Return the [x, y] coordinate for the center point of the cell that contains the specified text.  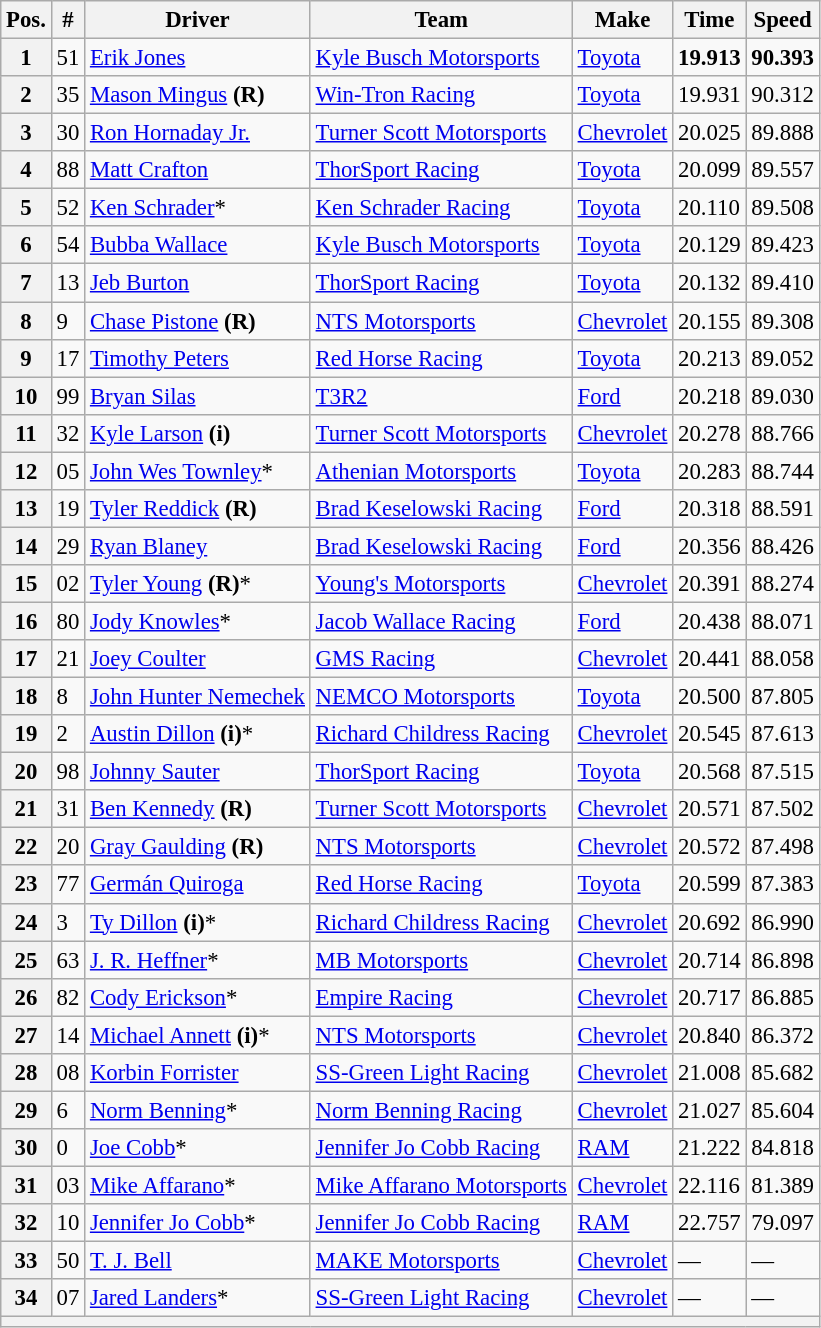
89.052 [782, 358]
Johnny Sauter [198, 772]
Ty Dillon (i)* [198, 922]
Timothy Peters [198, 358]
85.682 [782, 1073]
19.931 [710, 95]
Joey Coulter [198, 659]
08 [68, 1073]
Chase Pistone (R) [198, 321]
John Wes Townley* [198, 471]
Jeb Burton [198, 283]
Empire Racing [441, 997]
Erik Jones [198, 58]
Cody Erickson* [198, 997]
Bubba Wallace [198, 245]
Ben Kennedy (R) [198, 809]
98 [68, 772]
7 [26, 283]
Austin Dillon (i)* [198, 734]
90.312 [782, 95]
4 [26, 170]
12 [26, 471]
20.572 [710, 847]
21.008 [710, 1073]
19.913 [710, 58]
23 [26, 885]
63 [68, 960]
1 [26, 58]
Speed [782, 20]
20.599 [710, 885]
Gray Gaulding (R) [198, 847]
11 [26, 433]
35 [68, 95]
20.500 [710, 697]
28 [26, 1073]
20.110 [710, 208]
Win-Tron Racing [441, 95]
Time [710, 20]
Driver [198, 20]
07 [68, 1298]
86.885 [782, 997]
20.692 [710, 922]
18 [26, 697]
John Hunter Nemechek [198, 697]
Team [441, 20]
05 [68, 471]
16 [26, 621]
20.391 [710, 584]
20.438 [710, 621]
20.278 [710, 433]
Ryan Blaney [198, 546]
Mike Affarano Motorsports [441, 1185]
Jody Knowles* [198, 621]
MAKE Motorsports [441, 1261]
84.818 [782, 1148]
27 [26, 1035]
Ron Hornaday Jr. [198, 133]
Korbin Forrister [198, 1073]
80 [68, 621]
79.097 [782, 1223]
33 [26, 1261]
Athenian Motorsports [441, 471]
86.372 [782, 1035]
20.571 [710, 809]
Ken Schrader Racing [441, 208]
Mason Mingus (R) [198, 95]
88 [68, 170]
86.990 [782, 922]
MB Motorsports [441, 960]
89.557 [782, 170]
20.356 [710, 546]
Kyle Larson (i) [198, 433]
20.283 [710, 471]
Ken Schrader* [198, 208]
Norm Benning* [198, 1110]
0 [68, 1148]
Tyler Young (R)* [198, 584]
89.423 [782, 245]
20.155 [710, 321]
20.218 [710, 396]
26 [26, 997]
89.888 [782, 133]
Jennifer Jo Cobb* [198, 1223]
88.274 [782, 584]
52 [68, 208]
20.132 [710, 283]
22.757 [710, 1223]
88.071 [782, 621]
89.508 [782, 208]
24 [26, 922]
# [68, 20]
22.116 [710, 1185]
5 [26, 208]
20.840 [710, 1035]
20.129 [710, 245]
20.318 [710, 509]
Joe Cobb* [198, 1148]
90.393 [782, 58]
20.099 [710, 170]
15 [26, 584]
89.410 [782, 283]
87.498 [782, 847]
Mike Affarano* [198, 1185]
88.591 [782, 509]
88.766 [782, 433]
T3R2 [441, 396]
Germán Quiroga [198, 885]
20.568 [710, 772]
21.027 [710, 1110]
51 [68, 58]
86.898 [782, 960]
50 [68, 1261]
88.744 [782, 471]
Matt Crafton [198, 170]
20.213 [710, 358]
89.308 [782, 321]
GMS Racing [441, 659]
82 [68, 997]
99 [68, 396]
Tyler Reddick (R) [198, 509]
Jacob Wallace Racing [441, 621]
81.389 [782, 1185]
89.030 [782, 396]
77 [68, 885]
87.515 [782, 772]
87.383 [782, 885]
Make [622, 20]
20.714 [710, 960]
NEMCO Motorsports [441, 697]
88.058 [782, 659]
88.426 [782, 546]
20.717 [710, 997]
Jared Landers* [198, 1298]
20.441 [710, 659]
J. R. Heffner* [198, 960]
85.604 [782, 1110]
21.222 [710, 1148]
25 [26, 960]
54 [68, 245]
02 [68, 584]
87.805 [782, 697]
87.613 [782, 734]
Michael Annett (i)* [198, 1035]
Young's Motorsports [441, 584]
Pos. [26, 20]
34 [26, 1298]
20.025 [710, 133]
20.545 [710, 734]
T. J. Bell [198, 1261]
22 [26, 847]
Bryan Silas [198, 396]
03 [68, 1185]
Norm Benning Racing [441, 1110]
87.502 [782, 809]
